Find where the given text appears and provide that cell's center as [X, Y] coordinate. 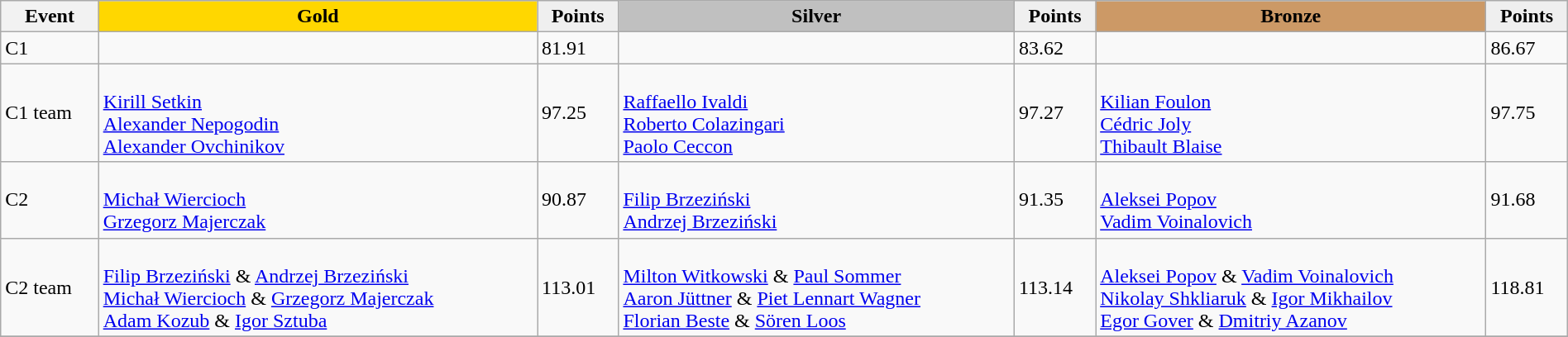
Kilian FoulonCédric JolyThibault Blaise [1291, 112]
86.67 [1527, 48]
113.14 [1054, 287]
Aleksei Popov & Vadim VoinalovichNikolay Shkliaruk & Igor MikhailovEgor Gover & Dmitriy Azanov [1291, 287]
Aleksei PopovVadim Voinalovich [1291, 200]
Filip BrzezińskiAndrzej Brzeziński [816, 200]
83.62 [1054, 48]
Event [50, 17]
Silver [816, 17]
118.81 [1527, 287]
C2 [50, 200]
Raffaello IvaldiRoberto ColazingariPaolo Ceccon [816, 112]
97.27 [1054, 112]
C1 [50, 48]
Michał WierciochGrzegorz Majerczak [318, 200]
90.87 [578, 200]
113.01 [578, 287]
91.68 [1527, 200]
C2 team [50, 287]
81.91 [578, 48]
C1 team [50, 112]
Filip Brzeziński & Andrzej BrzezińskiMichał Wiercioch & Grzegorz MajerczakAdam Kozub & Igor Sztuba [318, 287]
Milton Witkowski & Paul SommerAaron Jüttner & Piet Lennart WagnerFlorian Beste & Sören Loos [816, 287]
97.25 [578, 112]
97.75 [1527, 112]
91.35 [1054, 200]
Gold [318, 17]
Bronze [1291, 17]
Kirill SetkinAlexander NepogodinAlexander Ovchinikov [318, 112]
